Provide the (x, y) coordinate of the cell's center where the given text is located.  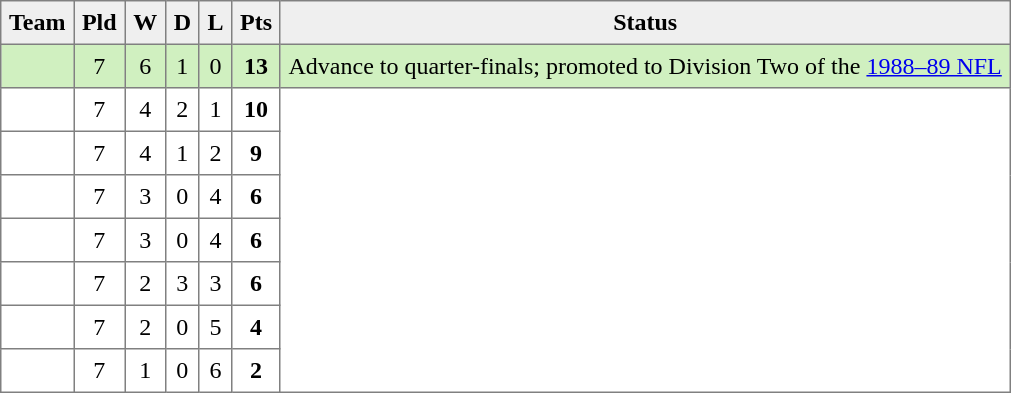
5 (216, 327)
Team (38, 23)
Status (645, 23)
10 (256, 110)
D (182, 23)
Pld (100, 23)
W (145, 23)
Advance to quarter-finals; promoted to Division Two of the 1988–89 NFL (645, 66)
Pts (256, 23)
13 (256, 66)
9 (256, 153)
L (216, 23)
